Locate the cell with the specified text and output its [X, Y] center coordinate. 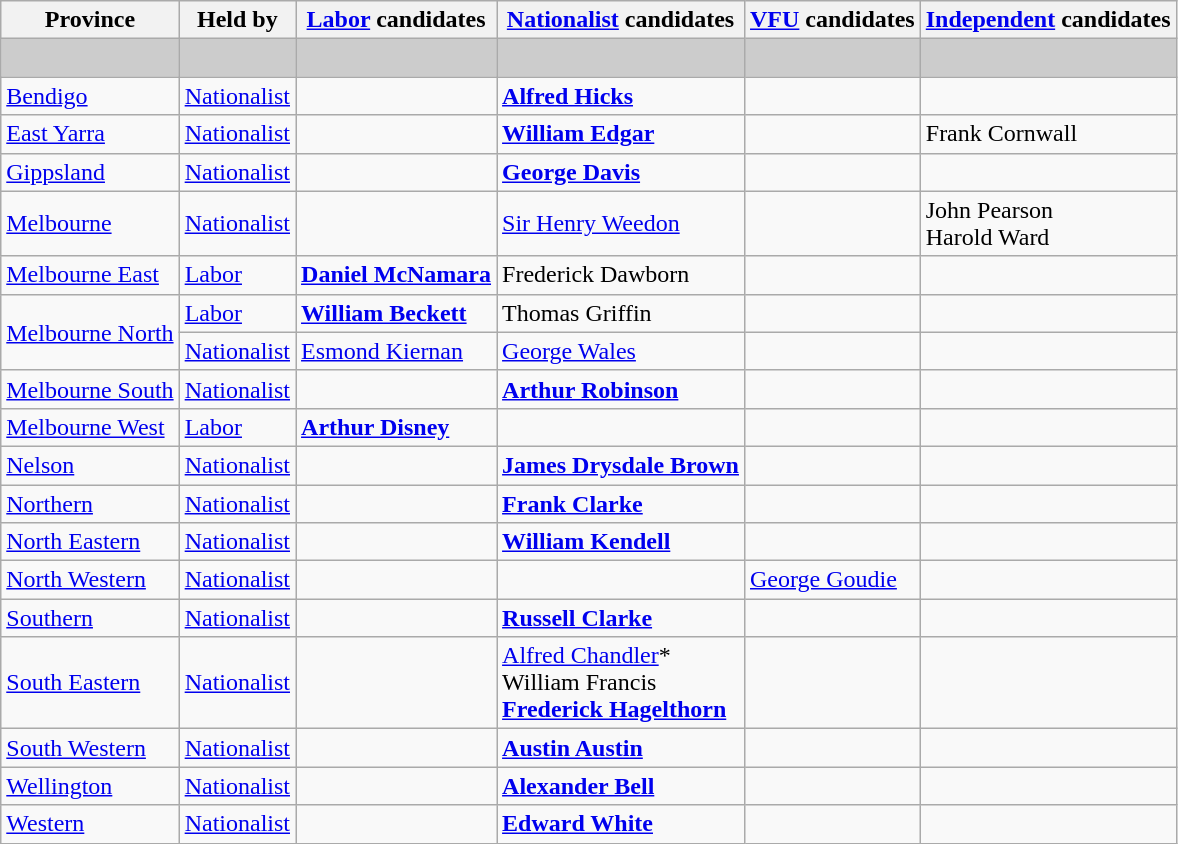
North Western [90, 580]
Nationalist candidates [621, 20]
Gippsland [90, 172]
James Drysdale Brown [621, 465]
Austin Austin [621, 748]
Daniel McNamara [396, 275]
Arthur Robinson [621, 389]
Northern [90, 503]
George Goudie [832, 580]
South Eastern [90, 683]
Alfred Hicks [621, 96]
Edward White [621, 824]
Russell Clarke [621, 618]
Thomas Griffin [621, 313]
Southern [90, 618]
George Davis [621, 172]
Melbourne South [90, 389]
Sir Henry Weedon [621, 224]
Bendigo [90, 96]
George Wales [621, 351]
Melbourne East [90, 275]
Wellington [90, 786]
William Edgar [621, 134]
Melbourne [90, 224]
John Pearson Harold Ward [1048, 224]
Melbourne West [90, 427]
Arthur Disney [396, 427]
Melbourne North [90, 332]
Province [90, 20]
William Beckett [396, 313]
East Yarra [90, 134]
Nelson [90, 465]
Labor candidates [396, 20]
Alfred Chandler* William Francis Frederick Hagelthorn [621, 683]
Held by [237, 20]
Frank Clarke [621, 503]
Independent candidates [1048, 20]
South Western [90, 748]
Frank Cornwall [1048, 134]
Frederick Dawborn [621, 275]
North Eastern [90, 542]
Western [90, 824]
VFU candidates [832, 20]
William Kendell [621, 542]
Alexander Bell [621, 786]
Esmond Kiernan [396, 351]
